Capture the cell that displays the provided text and extract its [x, y] central coordinate. 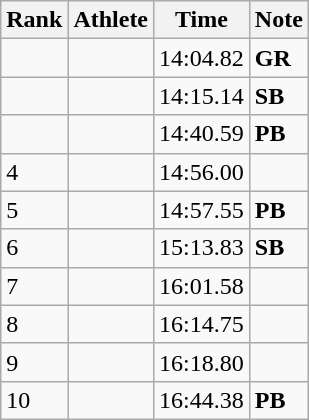
14:57.55 [202, 210]
14:40.59 [202, 134]
16:01.58 [202, 286]
Time [202, 20]
7 [34, 286]
GR [278, 58]
8 [34, 324]
16:14.75 [202, 324]
16:44.38 [202, 400]
Note [278, 20]
9 [34, 362]
14:04.82 [202, 58]
14:15.14 [202, 96]
16:18.80 [202, 362]
6 [34, 248]
14:56.00 [202, 172]
4 [34, 172]
Athlete [111, 20]
15:13.83 [202, 248]
10 [34, 400]
Rank [34, 20]
5 [34, 210]
